Return the [x, y] coordinate for the center point of the cell that contains the specified text.  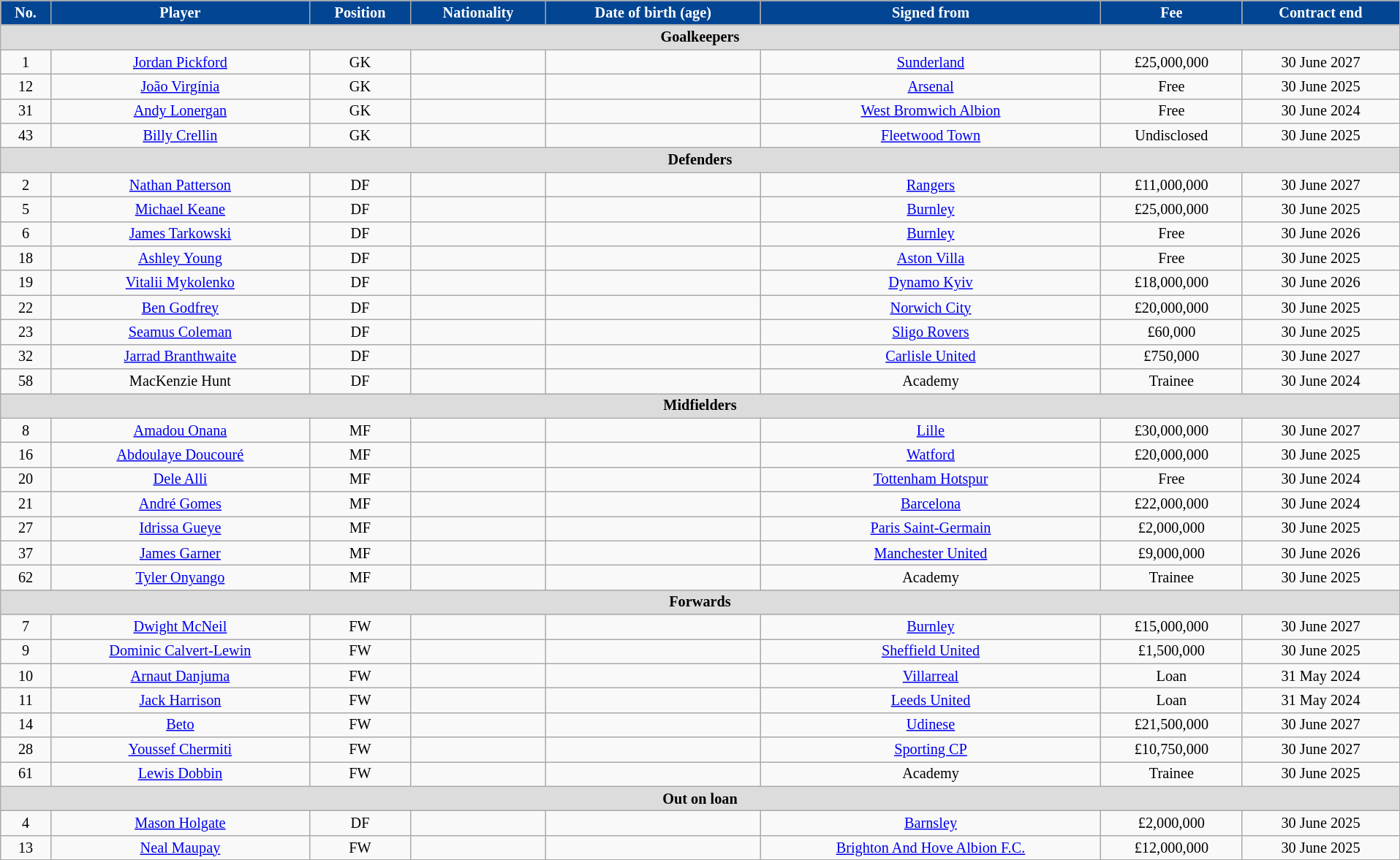
MacKenzie Hunt [180, 381]
31 [26, 111]
1 [26, 61]
Player [180, 12]
Aston Villa [931, 258]
23 [26, 332]
Undisclosed [1171, 135]
£11,000,000 [1171, 185]
32 [26, 357]
61 [26, 774]
22 [26, 308]
João Virgínia [180, 86]
Billy Crellin [180, 135]
19 [26, 283]
£60,000 [1171, 332]
Arnaut Danjuma [180, 676]
Position [360, 12]
Watford [931, 454]
Sporting CP [931, 750]
Ben Godfrey [180, 308]
Defenders [700, 160]
Jack Harrison [180, 700]
5 [26, 209]
Dominic Calvert-Lewin [180, 651]
Vitalii Mykolenko [180, 283]
Signed from [931, 12]
12 [26, 86]
Sheffield United [931, 651]
Dwight McNeil [180, 626]
13 [26, 848]
4 [26, 823]
Manchester United [931, 553]
£15,000,000 [1171, 626]
£9,000,000 [1171, 553]
20 [26, 479]
Tyler Onyango [180, 577]
James Tarkowski [180, 234]
Goalkeepers [700, 37]
Sunderland [931, 61]
£30,000,000 [1171, 430]
Barnsley [931, 823]
Sligo Rovers [931, 332]
62 [26, 577]
16 [26, 454]
Idrissa Gueye [180, 528]
Contract end [1320, 12]
£10,750,000 [1171, 750]
Udinese [931, 725]
Jarrad Branthwaite [180, 357]
Fleetwood Town [931, 135]
£18,000,000 [1171, 283]
Fee [1171, 12]
21 [26, 503]
Nathan Patterson [180, 185]
Villarreal [931, 676]
Lewis Dobbin [180, 774]
Out on loan [700, 799]
Jordan Pickford [180, 61]
Nationality [478, 12]
Tottenham Hotspur [931, 479]
Leeds United [931, 700]
£12,000,000 [1171, 848]
Dynamo Kyiv [931, 283]
Lille [931, 430]
Michael Keane [180, 209]
West Bromwich Albion [931, 111]
Arsenal [931, 86]
Norwich City [931, 308]
9 [26, 651]
11 [26, 700]
£22,000,000 [1171, 503]
Date of birth (age) [654, 12]
Forwards [700, 602]
43 [26, 135]
Seamus Coleman [180, 332]
Brighton And Hove Albion F.C. [931, 848]
Mason Holgate [180, 823]
Abdoulaye Doucouré [180, 454]
Beto [180, 725]
28 [26, 750]
Andy Lonergan [180, 111]
7 [26, 626]
André Gomes [180, 503]
Youssef Chermiti [180, 750]
2 [26, 185]
Amadou Onana [180, 430]
Barcelona [931, 503]
Dele Alli [180, 479]
£1,500,000 [1171, 651]
Neal Maupay [180, 848]
8 [26, 430]
£750,000 [1171, 357]
Paris Saint-Germain [931, 528]
58 [26, 381]
18 [26, 258]
James Garner [180, 553]
Ashley Young [180, 258]
No. [26, 12]
£21,500,000 [1171, 725]
6 [26, 234]
37 [26, 553]
Carlisle United [931, 357]
14 [26, 725]
10 [26, 676]
Midfielders [700, 406]
27 [26, 528]
Rangers [931, 185]
